Output the (X, Y) coordinate of the center of the cell containing the given text.  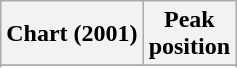
Peakposition (189, 34)
Chart (2001) (72, 34)
